Search for the cell housing the specified text and yield its (x, y) center coordinate. 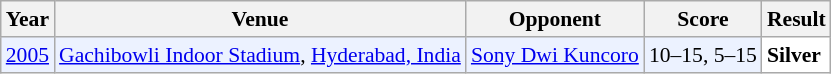
Opponent (555, 19)
Result (796, 19)
Venue (260, 19)
Sony Dwi Kuncoro (555, 55)
Silver (796, 55)
Year (28, 19)
Gachibowli Indoor Stadium, Hyderabad, India (260, 55)
2005 (28, 55)
10–15, 5–15 (703, 55)
Score (703, 19)
